Identify which cell holds the provided text, then report its [x, y] central coordinate. 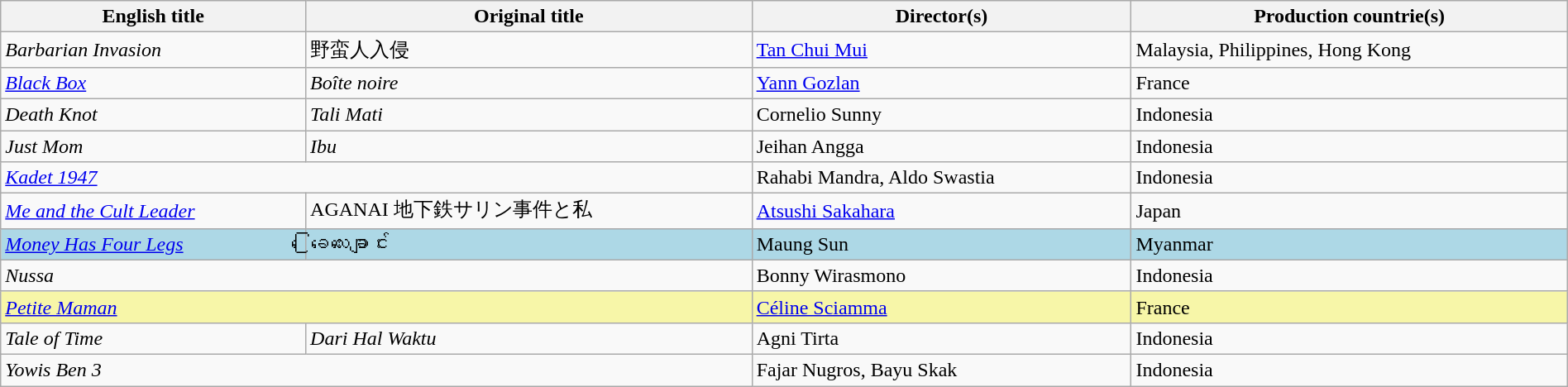
Tali Mati [529, 114]
Céline Sciamma [941, 307]
Black Box [154, 83]
Yann Gozlan [941, 83]
Bonny Wirasmono [941, 275]
Yowis Ben 3 [376, 370]
Petite Maman [376, 307]
野蛮人入侵 [529, 50]
Nussa [376, 275]
Kadet 1947 [376, 178]
Boîte noire [529, 83]
Japan [1350, 212]
Me and the Cult Leader [154, 212]
ခြေလေးချောင်း [529, 244]
Cornelio Sunny [941, 114]
Agni Tirta [941, 338]
Original title [529, 17]
Jeihan Angga [941, 146]
Malaysia, Philippines, Hong Kong [1350, 50]
Death Knot [154, 114]
Maung Sun [941, 244]
Rahabi Mandra, Aldo Swastia [941, 178]
Tale of Time [154, 338]
Fajar Nugros, Bayu Skak [941, 370]
Director(s) [941, 17]
Tan Chui Mui [941, 50]
Barbarian Invasion [154, 50]
Atsushi Sakahara [941, 212]
Money Has Four Legs [154, 244]
AGANAI 地下鉄サリン事件と私 [529, 212]
English title [154, 17]
Dari Hal Waktu [529, 338]
Myanmar [1350, 244]
Ibu [529, 146]
Production countrie(s) [1350, 17]
Just Mom [154, 146]
